Determine the [X, Y] coordinate at the center of the cell enclosing the given text.  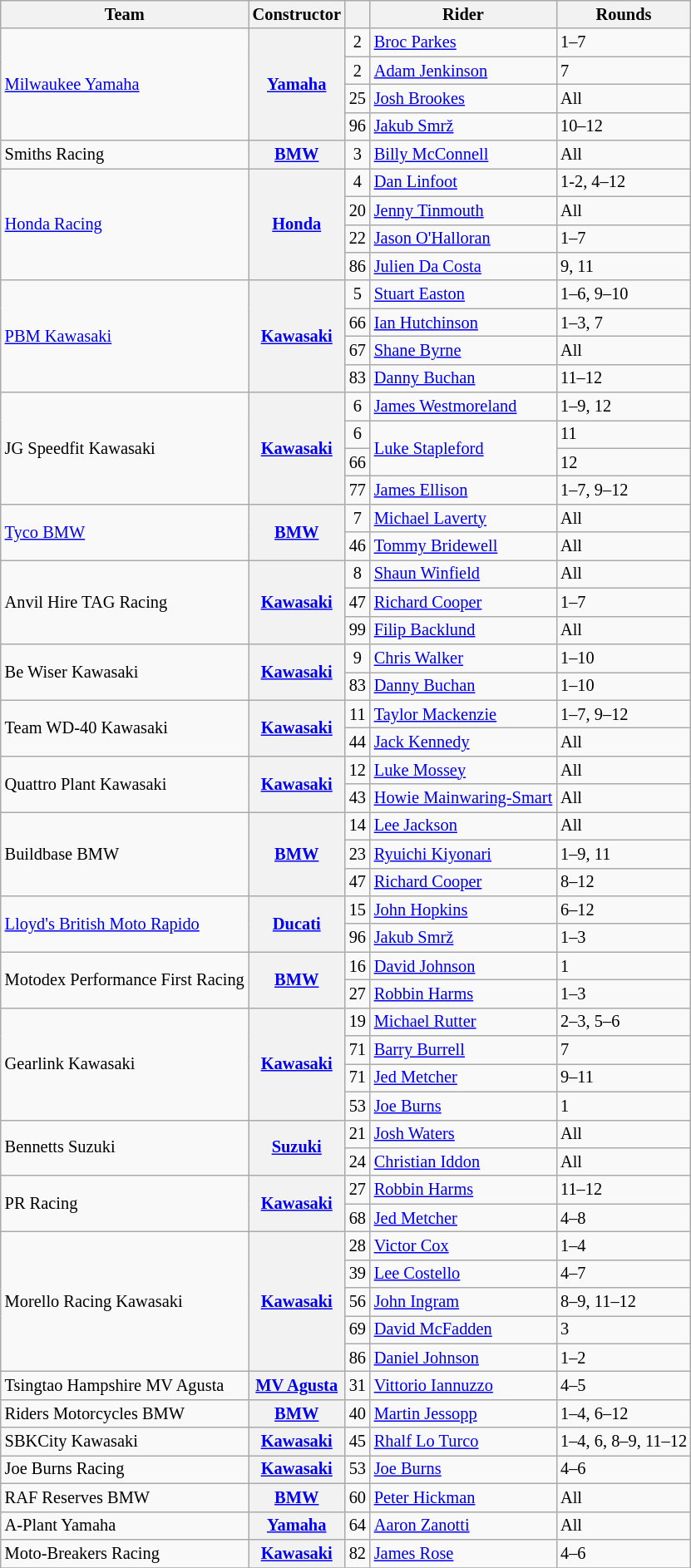
8–12 [624, 882]
Riders Motorcycles BMW [125, 1413]
67 [358, 350]
Martin Jessopp [463, 1413]
9 [358, 658]
Peter Hickman [463, 1497]
1–9, 12 [624, 407]
Team WD-40 Kawasaki [125, 728]
46 [358, 546]
Jack Kennedy [463, 742]
Quattro Plant Kawasaki [125, 783]
Stuart Easton [463, 294]
Constructor [297, 14]
21 [358, 1134]
Team [125, 14]
Filip Backlund [463, 630]
45 [358, 1442]
Christian Iddon [463, 1161]
1–2 [624, 1358]
60 [358, 1497]
JG Speedfit Kawasaki [125, 449]
Luke Stapleford [463, 447]
99 [358, 630]
Aaron Zanotti [463, 1526]
Lloyd's British Moto Rapido [125, 923]
39 [358, 1274]
Shaun Winfield [463, 574]
Smiths Racing [125, 155]
Jason O'Halloran [463, 239]
Bennetts Suzuki [125, 1147]
Ian Hutchinson [463, 323]
Joe Burns Racing [125, 1469]
Anvil Hire TAG Racing [125, 602]
Suzuki [297, 1147]
Taylor Mackenzie [463, 714]
15 [358, 910]
4–8 [624, 1218]
8–9, 11–12 [624, 1302]
64 [358, 1526]
David McFadden [463, 1329]
Josh Waters [463, 1134]
John Ingram [463, 1302]
23 [358, 854]
James Westmoreland [463, 407]
Broc Parkes [463, 42]
Motodex Performance First Racing [125, 979]
2–3, 5–6 [624, 1022]
A-Plant Yamaha [125, 1526]
Lee Costello [463, 1274]
1–3, 7 [624, 323]
28 [358, 1245]
Ducati [297, 923]
77 [358, 490]
Michael Laverty [463, 518]
Josh Brookes [463, 98]
Shane Byrne [463, 350]
1–4 [624, 1245]
David Johnson [463, 966]
31 [358, 1386]
PBM Kawasaki [125, 336]
Honda Racing [125, 224]
Chris Walker [463, 658]
6–12 [624, 910]
43 [358, 798]
4–7 [624, 1274]
James Rose [463, 1553]
24 [358, 1161]
Barry Burrell [463, 1050]
Dan Linfoot [463, 182]
56 [358, 1302]
RAF Reserves BMW [125, 1497]
68 [358, 1218]
14 [358, 826]
MV Agusta [297, 1386]
16 [358, 966]
9, 11 [624, 266]
Rhalf Lo Turco [463, 1442]
40 [358, 1413]
Jenny Tinmouth [463, 210]
25 [358, 98]
10–12 [624, 126]
1–4, 6, 8–9, 11–12 [624, 1442]
Moto-Breakers Racing [125, 1553]
Rider [463, 14]
SBKCity Kawasaki [125, 1442]
Buildbase BMW [125, 853]
4–5 [624, 1386]
82 [358, 1553]
22 [358, 239]
James Ellison [463, 490]
4 [358, 182]
Morello Racing Kawasaki [125, 1301]
Adam Jenkinson [463, 71]
Luke Mossey [463, 770]
Julien Da Costa [463, 266]
Vittorio Iannuzzo [463, 1386]
44 [358, 742]
8 [358, 574]
20 [358, 210]
Tsingtao Hampshire MV Agusta [125, 1386]
Be Wiser Kawasaki [125, 672]
Tommy Bridewell [463, 546]
Billy McConnell [463, 155]
Howie Mainwaring-Smart [463, 798]
69 [358, 1329]
Honda [297, 224]
Rounds [624, 14]
9–11 [624, 1077]
19 [358, 1022]
1–9, 11 [624, 854]
1–4, 6–12 [624, 1413]
5 [358, 294]
Michael Rutter [463, 1022]
John Hopkins [463, 910]
1-2, 4–12 [624, 182]
Lee Jackson [463, 826]
1–6, 9–10 [624, 294]
Gearlink Kawasaki [125, 1064]
Daniel Johnson [463, 1358]
Victor Cox [463, 1245]
PR Racing [125, 1204]
Tyco BMW [125, 532]
Milwaukee Yamaha [125, 85]
Ryuichi Kiyonari [463, 854]
